Search for the cell housing the specified text and yield its [X, Y] center coordinate. 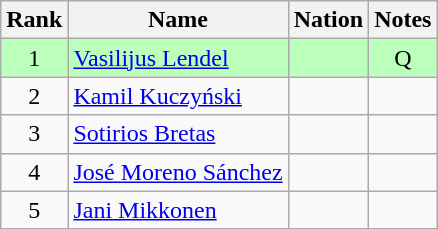
Rank [34, 20]
Sotirios Bretas [178, 134]
José Moreno Sánchez [178, 172]
Notes [403, 20]
Q [403, 58]
Nation [328, 20]
2 [34, 96]
Jani Mikkonen [178, 210]
3 [34, 134]
5 [34, 210]
Vasilijus Lendel [178, 58]
Name [178, 20]
Kamil Kuczyński [178, 96]
4 [34, 172]
1 [34, 58]
